For the text-containing cell, return its midpoint in [X, Y] coordinate format. 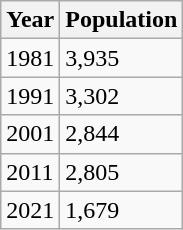
1991 [30, 96]
1,679 [122, 210]
2,805 [122, 172]
2011 [30, 172]
1981 [30, 58]
2,844 [122, 134]
Population [122, 20]
3,935 [122, 58]
2021 [30, 210]
2001 [30, 134]
3,302 [122, 96]
Year [30, 20]
